Scan for the cell matching the given text and deliver its [x, y] coordinate at center. 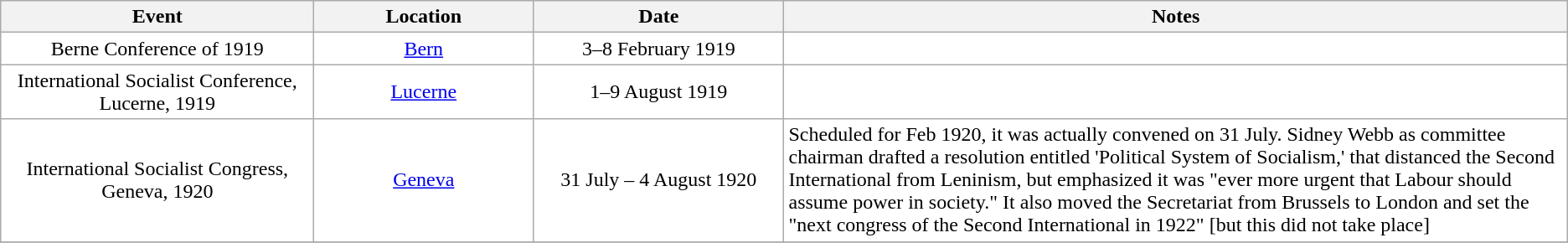
Location [424, 17]
Bern [424, 49]
Berne Conference of 1919 [157, 49]
Event [157, 17]
1–9 August 1919 [658, 92]
Lucerne [424, 92]
International Socialist Congress, Geneva, 1920 [157, 180]
Notes [1176, 17]
3–8 February 1919 [658, 49]
31 July – 4 August 1920 [658, 180]
Geneva [424, 180]
International Socialist Conference, Lucerne, 1919 [157, 92]
Date [658, 17]
